Capture the cell that displays the provided text and extract its (x, y) central coordinate. 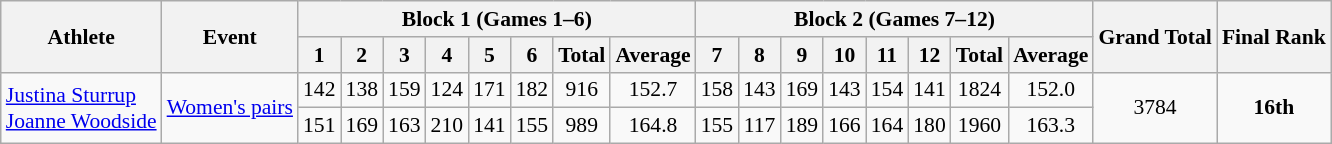
8 (760, 55)
Women's pairs (230, 108)
989 (582, 126)
164.8 (652, 126)
189 (802, 126)
117 (760, 126)
151 (320, 126)
166 (844, 126)
182 (532, 90)
1824 (980, 90)
5 (490, 55)
4 (448, 55)
163 (404, 126)
152.7 (652, 90)
Justina SturrupJoanne Woodside (82, 108)
1960 (980, 126)
9 (802, 55)
12 (930, 55)
124 (448, 90)
138 (362, 90)
180 (930, 126)
171 (490, 90)
11 (888, 55)
158 (718, 90)
142 (320, 90)
Grand Total (1154, 36)
163.3 (1050, 126)
7 (718, 55)
164 (888, 126)
3 (404, 55)
2 (362, 55)
Athlete (82, 36)
6 (532, 55)
Block 2 (Games 7–12) (895, 19)
Block 1 (Games 1–6) (497, 19)
16th (1274, 108)
3784 (1154, 108)
10 (844, 55)
Event (230, 36)
916 (582, 90)
152.0 (1050, 90)
210 (448, 126)
154 (888, 90)
Final Rank (1274, 36)
159 (404, 90)
1 (320, 55)
